Capture the cell that displays the provided text and extract its [X, Y] central coordinate. 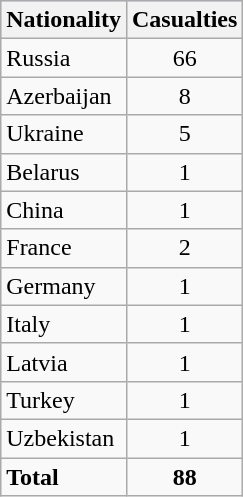
Turkey [64, 400]
China [64, 210]
Azerbaijan [64, 96]
8 [184, 96]
Total [64, 477]
Casualties [184, 20]
5 [184, 134]
Russia [64, 58]
Belarus [64, 172]
Germany [64, 286]
Ukraine [64, 134]
Italy [64, 324]
Nationality [64, 20]
France [64, 248]
2 [184, 248]
Latvia [64, 362]
Uzbekistan [64, 438]
66 [184, 58]
88 [184, 477]
